For the text-containing cell, return its midpoint in (X, Y) coordinate format. 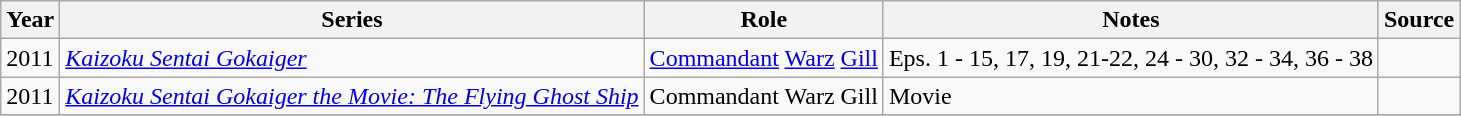
Series (352, 20)
Source (1418, 20)
Movie (1130, 96)
Kaizoku Sentai Gokaiger (352, 58)
Kaizoku Sentai Gokaiger the Movie: The Flying Ghost Ship (352, 96)
Role (764, 20)
Year (30, 20)
Eps. 1 - 15, 17, 19, 21-22, 24 - 30, 32 - 34, 36 - 38 (1130, 58)
Notes (1130, 20)
